Scan for the cell matching the given text and deliver its [x, y] coordinate at center. 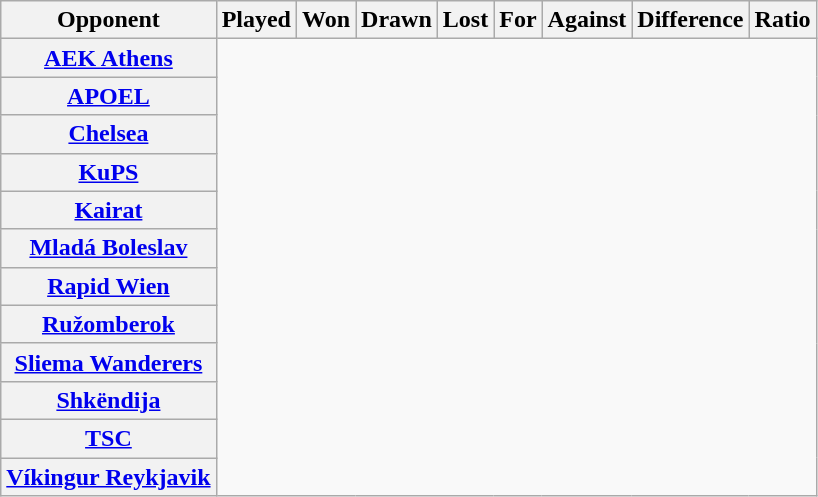
APOEL [108, 96]
Rapid Wien [108, 286]
For [518, 20]
Played [256, 20]
Víkingur Reykjavik [108, 477]
Opponent [108, 20]
Ratio [782, 20]
KuPS [108, 172]
TSC [108, 438]
Sliema Wanderers [108, 362]
Lost [465, 20]
Kairat [108, 210]
Drawn [397, 20]
Shkëndija [108, 400]
Difference [690, 20]
Ružomberok [108, 324]
Mladá Boleslav [108, 248]
Won [326, 20]
Against [587, 20]
AEK Athens [108, 58]
Chelsea [108, 134]
